Search for the cell housing the specified text and yield its [X, Y] center coordinate. 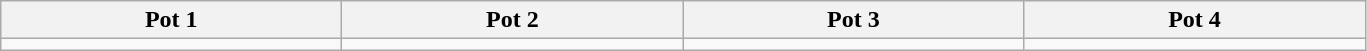
Pot 3 [854, 20]
Pot 1 [172, 20]
Pot 4 [1194, 20]
Pot 2 [512, 20]
